From the cell containing the given text, extract its center point as (X, Y) coordinate. 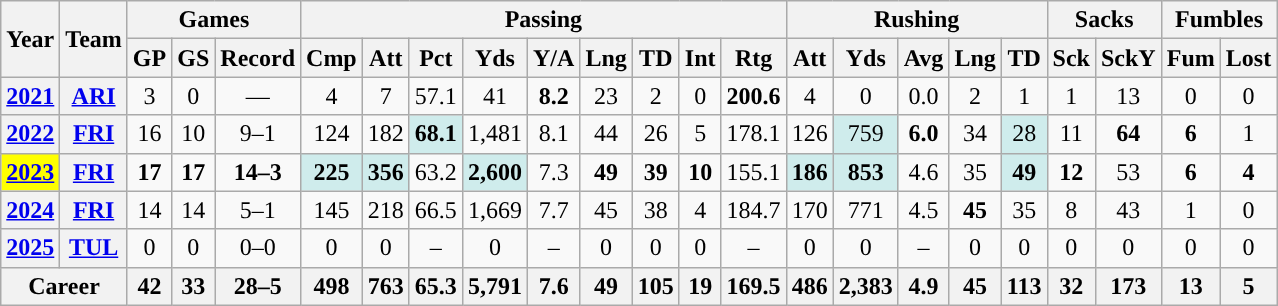
GS (194, 58)
32 (1071, 286)
Record (258, 58)
68.1 (436, 134)
1,481 (494, 134)
Sacks (1104, 20)
57.1 (436, 96)
5–1 (258, 210)
ARI (94, 96)
Lost (1248, 58)
Fumbles (1218, 20)
23 (606, 96)
Int (700, 58)
42 (149, 286)
4.5 (924, 210)
4.6 (924, 172)
11 (1071, 134)
SckY (1128, 58)
2024 (30, 210)
173 (1128, 286)
9–1 (258, 134)
Rtg (754, 58)
63.2 (436, 172)
Sck (1071, 58)
33 (194, 286)
853 (866, 172)
Team (94, 39)
Year (30, 39)
759 (866, 134)
GP (149, 58)
0.0 (924, 96)
225 (332, 172)
771 (866, 210)
— (258, 96)
169.5 (754, 286)
44 (606, 134)
8.2 (553, 96)
66.5 (436, 210)
5,791 (494, 286)
14–3 (258, 172)
356 (386, 172)
Rushing (916, 20)
7 (386, 96)
2022 (30, 134)
28 (1024, 134)
2021 (30, 96)
200.6 (754, 96)
64 (1128, 134)
12 (1071, 172)
126 (810, 134)
Passing (544, 20)
182 (386, 134)
486 (810, 286)
113 (1024, 286)
0–0 (258, 248)
7.7 (553, 210)
6.0 (924, 134)
218 (386, 210)
Fum (1190, 58)
41 (494, 96)
124 (332, 134)
3 (149, 96)
Avg (924, 58)
8.1 (553, 134)
53 (1128, 172)
16 (149, 134)
155.1 (754, 172)
28–5 (258, 286)
184.7 (754, 210)
2,383 (866, 286)
Y/A (553, 58)
2025 (30, 248)
763 (386, 286)
105 (656, 286)
1,669 (494, 210)
7.3 (553, 172)
178.1 (754, 134)
Games (214, 20)
7.6 (553, 286)
34 (975, 134)
2023 (30, 172)
8 (1071, 210)
Career (64, 286)
26 (656, 134)
Cmp (332, 58)
4.9 (924, 286)
2,600 (494, 172)
498 (332, 286)
43 (1128, 210)
19 (700, 286)
Pct (436, 58)
39 (656, 172)
65.3 (436, 286)
170 (810, 210)
186 (810, 172)
38 (656, 210)
145 (332, 210)
TUL (94, 248)
